Capture the cell that displays the provided text and extract its (X, Y) central coordinate. 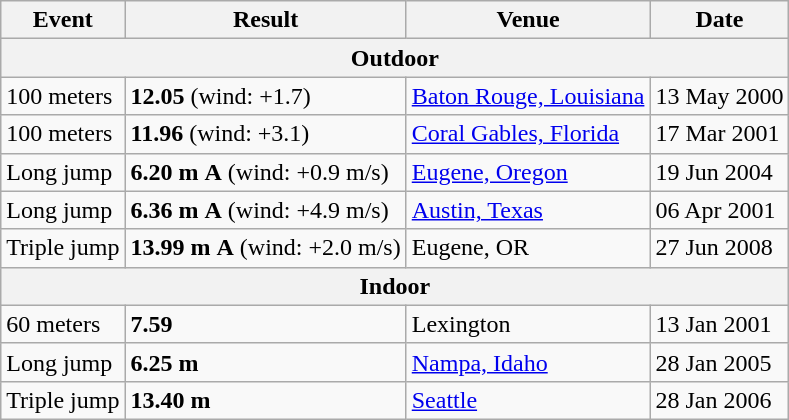
Eugene, Oregon (528, 172)
12.05 (wind: +1.7) (266, 96)
13 May 2000 (720, 96)
6.25 m (266, 362)
Nampa, Idaho (528, 362)
17 Mar 2001 (720, 134)
60 meters (63, 324)
Coral Gables, Florida (528, 134)
19 Jun 2004 (720, 172)
Baton Rouge, Louisiana (528, 96)
Result (266, 20)
13.99 m A (wind: +2.0 m/s) (266, 248)
13 Jan 2001 (720, 324)
Lexington (528, 324)
Seattle (528, 400)
Outdoor (395, 58)
Venue (528, 20)
11.96 (wind: +3.1) (266, 134)
13.40 m (266, 400)
7.59 (266, 324)
28 Jan 2005 (720, 362)
Event (63, 20)
Austin, Texas (528, 210)
Date (720, 20)
27 Jun 2008 (720, 248)
6.36 m A (wind: +4.9 m/s) (266, 210)
Indoor (395, 286)
Eugene, OR (528, 248)
6.20 m A (wind: +0.9 m/s) (266, 172)
06 Apr 2001 (720, 210)
28 Jan 2006 (720, 400)
